For the text-containing cell, return its midpoint in [X, Y] coordinate format. 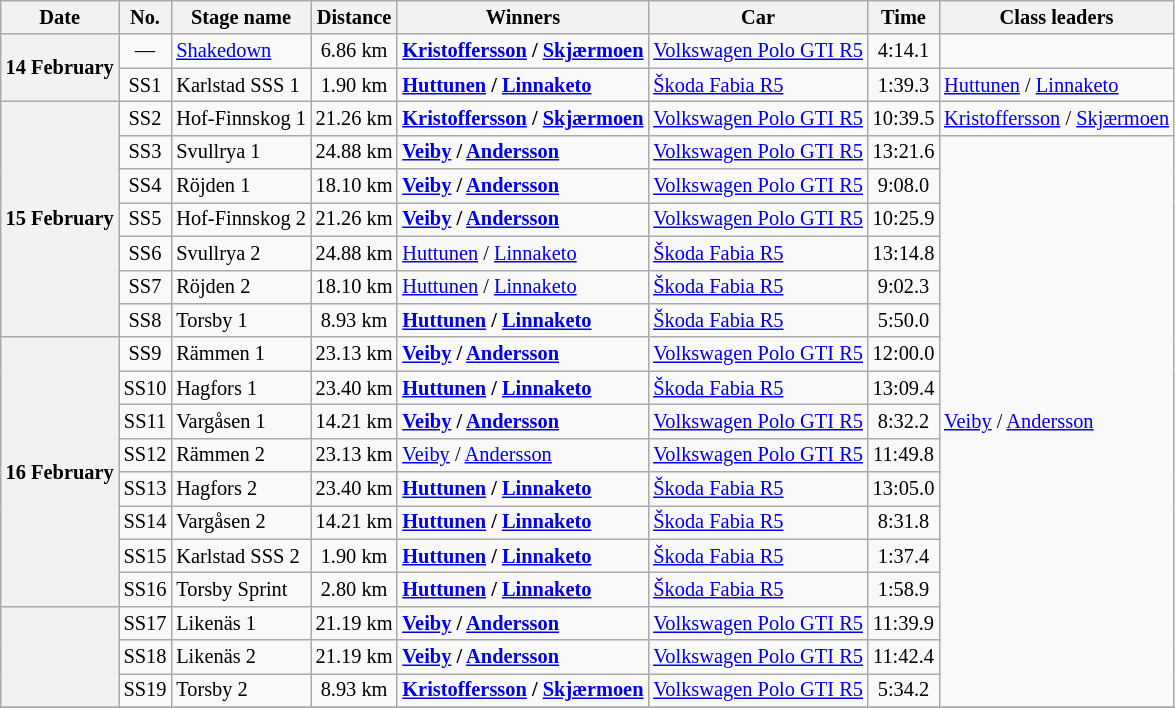
11:42.4 [904, 657]
11:39.9 [904, 623]
SS11 [146, 421]
Rämmen 1 [240, 354]
13:09.4 [904, 388]
Vargåsen 2 [240, 522]
Distance [354, 17]
Röjden 2 [240, 287]
No. [146, 17]
16 February [60, 472]
Torsby 2 [240, 690]
SS4 [146, 186]
SS13 [146, 489]
Likenäs 1 [240, 623]
Svullrya 2 [240, 253]
Class leaders [1056, 17]
SS2 [146, 118]
9:08.0 [904, 186]
SS16 [146, 589]
SS19 [146, 690]
1:58.9 [904, 589]
Torsby 1 [240, 320]
8:31.8 [904, 522]
4:14.1 [904, 51]
SS15 [146, 556]
1:37.4 [904, 556]
Hagfors 2 [240, 489]
1:39.3 [904, 85]
11:49.8 [904, 455]
Rämmen 2 [240, 455]
6.86 km [354, 51]
5:50.0 [904, 320]
SS8 [146, 320]
Winners [522, 17]
Time [904, 17]
SS1 [146, 85]
Car [758, 17]
— [146, 51]
SS6 [146, 253]
8:32.2 [904, 421]
10:25.9 [904, 219]
SS9 [146, 354]
12:00.0 [904, 354]
13:21.6 [904, 152]
13:05.0 [904, 489]
Karlstad SSS 2 [240, 556]
Hof-Finnskog 2 [240, 219]
SS12 [146, 455]
Stage name [240, 17]
SS17 [146, 623]
5:34.2 [904, 690]
14 February [60, 68]
13:14.8 [904, 253]
Karlstad SSS 1 [240, 85]
SS10 [146, 388]
Röjden 1 [240, 186]
2.80 km [354, 589]
Hagfors 1 [240, 388]
SS18 [146, 657]
Likenäs 2 [240, 657]
9:02.3 [904, 287]
Shakedown [240, 51]
SS7 [146, 287]
10:39.5 [904, 118]
SS3 [146, 152]
Vargåsen 1 [240, 421]
SS14 [146, 522]
Torsby Sprint [240, 589]
SS5 [146, 219]
Date [60, 17]
Svullrya 1 [240, 152]
15 February [60, 219]
Hof-Finnskog 1 [240, 118]
